Identify which cell holds the provided text, then report its [X, Y] central coordinate. 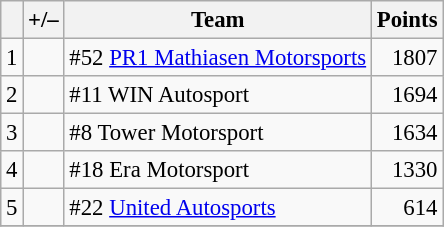
5 [12, 208]
#52 PR1 Mathiasen Motorsports [218, 58]
Team [218, 20]
Points [406, 20]
1330 [406, 170]
614 [406, 208]
#22 United Autosports [218, 208]
1694 [406, 95]
+/– [44, 20]
#8 Tower Motorsport [218, 133]
3 [12, 133]
1 [12, 58]
#18 Era Motorsport [218, 170]
#11 WIN Autosport [218, 95]
1634 [406, 133]
2 [12, 95]
1807 [406, 58]
4 [12, 170]
